Capture the cell that displays the provided text and extract its (x, y) central coordinate. 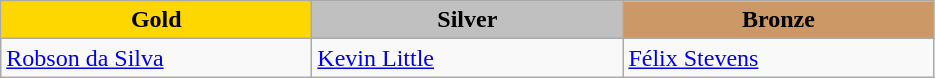
Félix Stevens (778, 58)
Robson da Silva (156, 58)
Silver (468, 20)
Gold (156, 20)
Kevin Little (468, 58)
Bronze (778, 20)
